Determine the [x, y] coordinate at the center of the cell enclosing the given text.  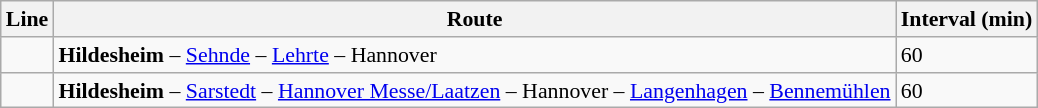
Hildesheim – Sarstedt – Hannover Messe/Laatzen – Hannover – Langenhagen – Bennemühlen [474, 90]
Route [474, 18]
Hildesheim – Sehnde – Lehrte – Hannover [474, 54]
Line [28, 18]
Interval (min) [967, 18]
